Find where the given text appears and provide that cell's center as (X, Y) coordinate. 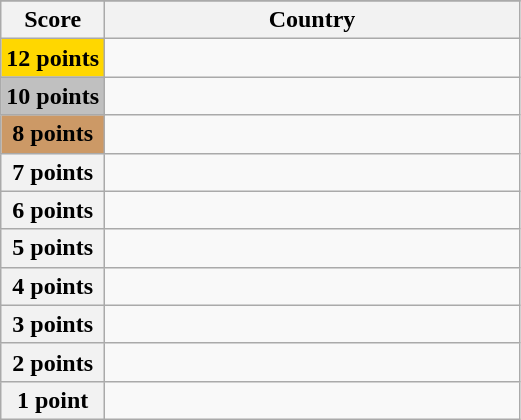
Score (53, 20)
6 points (53, 210)
7 points (53, 172)
2 points (53, 362)
10 points (53, 96)
12 points (53, 58)
1 point (53, 400)
8 points (53, 134)
3 points (53, 324)
Country (312, 20)
5 points (53, 248)
4 points (53, 286)
